Pinpoint the cell where the given text exists, returning its [X, Y] midpoint coordinate. 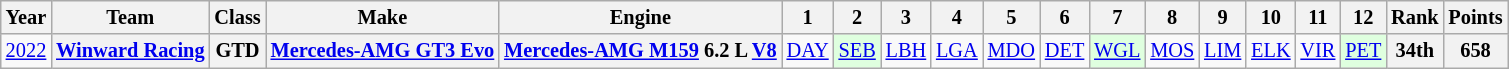
Winward Racing [130, 51]
2022 [26, 51]
GTD [237, 51]
SEB [858, 51]
LGA [957, 51]
LBH [906, 51]
Rank [1414, 17]
34th [1414, 51]
PET [1363, 51]
9 [1222, 17]
11 [1318, 17]
4 [957, 17]
2 [858, 17]
Class [237, 17]
6 [1064, 17]
Points [1475, 17]
WGL [1117, 51]
DET [1064, 51]
7 [1117, 17]
5 [1012, 17]
VIR [1318, 51]
Engine [640, 17]
Mercedes-AMG GT3 Evo [383, 51]
Year [26, 17]
3 [906, 17]
1 [808, 17]
ELK [1270, 51]
12 [1363, 17]
658 [1475, 51]
Make [383, 17]
LIM [1222, 51]
MOS [1172, 51]
10 [1270, 17]
Mercedes-AMG M159 6.2 L V8 [640, 51]
8 [1172, 17]
MDO [1012, 51]
DAY [808, 51]
Team [130, 17]
